Return [X, Y] of the center of cell containing provided text 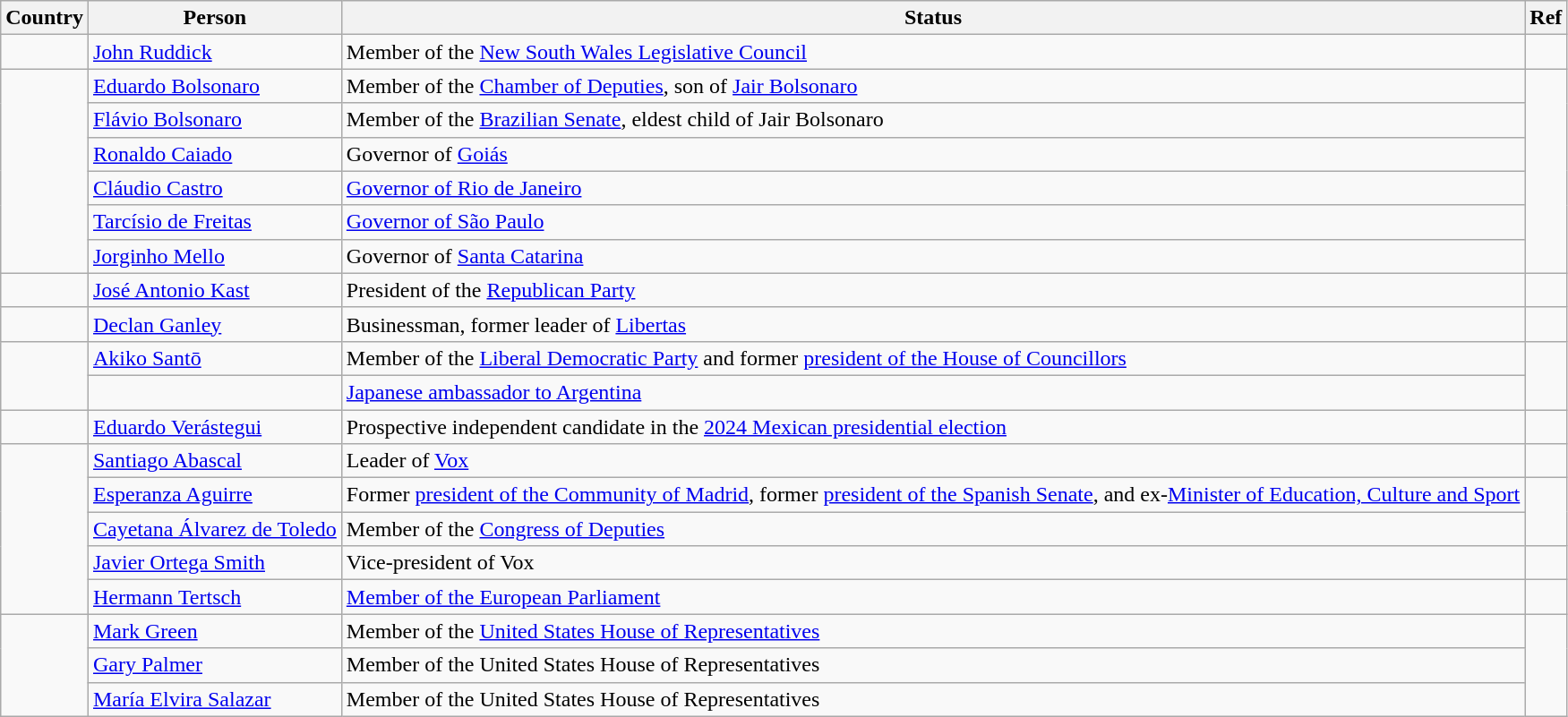
Member of the Chamber of Deputies, son of Jair Bolsonaro [933, 86]
Governor of Santa Catarina [933, 256]
Santiago Abascal [215, 461]
Eduardo Verástegui [215, 427]
Status [933, 18]
Member of the European Parliament [933, 597]
Prospective independent candidate in the 2024 Mexican presidential election [933, 427]
María Elvira Salazar [215, 699]
Ronaldo Caiado [215, 154]
Eduardo Bolsonaro [215, 86]
Person [215, 18]
Cláudio Castro [215, 188]
Member of the New South Wales Legislative Council [933, 52]
Mark Green [215, 631]
Cayetana Álvarez de Toledo [215, 529]
Gary Palmer [215, 665]
Esperanza Aguirre [215, 495]
Former president of the Community of Madrid, former president of the Spanish Senate, and ex-Minister of Education, Culture and Sport [933, 495]
Businessman, former leader of Libertas [933, 324]
Ref [1546, 18]
Governor of Rio de Janeiro [933, 188]
President of the Republican Party [933, 290]
Vice-president of Vox [933, 563]
Member of the Congress of Deputies [933, 529]
Member of the Brazilian Senate, eldest child of Jair Bolsonaro [933, 120]
Akiko Santō [215, 358]
John Ruddick [215, 52]
Javier Ortega Smith [215, 563]
Leader of Vox [933, 461]
Governor of Goiás [933, 154]
Jorginho Mello [215, 256]
Japanese ambassador to Argentina [933, 392]
Tarcísio de Freitas [215, 222]
José Antonio Kast [215, 290]
Country [45, 18]
Member of the Liberal Democratic Party and former president of the House of Councillors [933, 358]
Hermann Tertsch [215, 597]
Governor of São Paulo [933, 222]
Declan Ganley [215, 324]
Flávio Bolsonaro [215, 120]
